Scan for the cell matching the given text and deliver its [X, Y] coordinate at center. 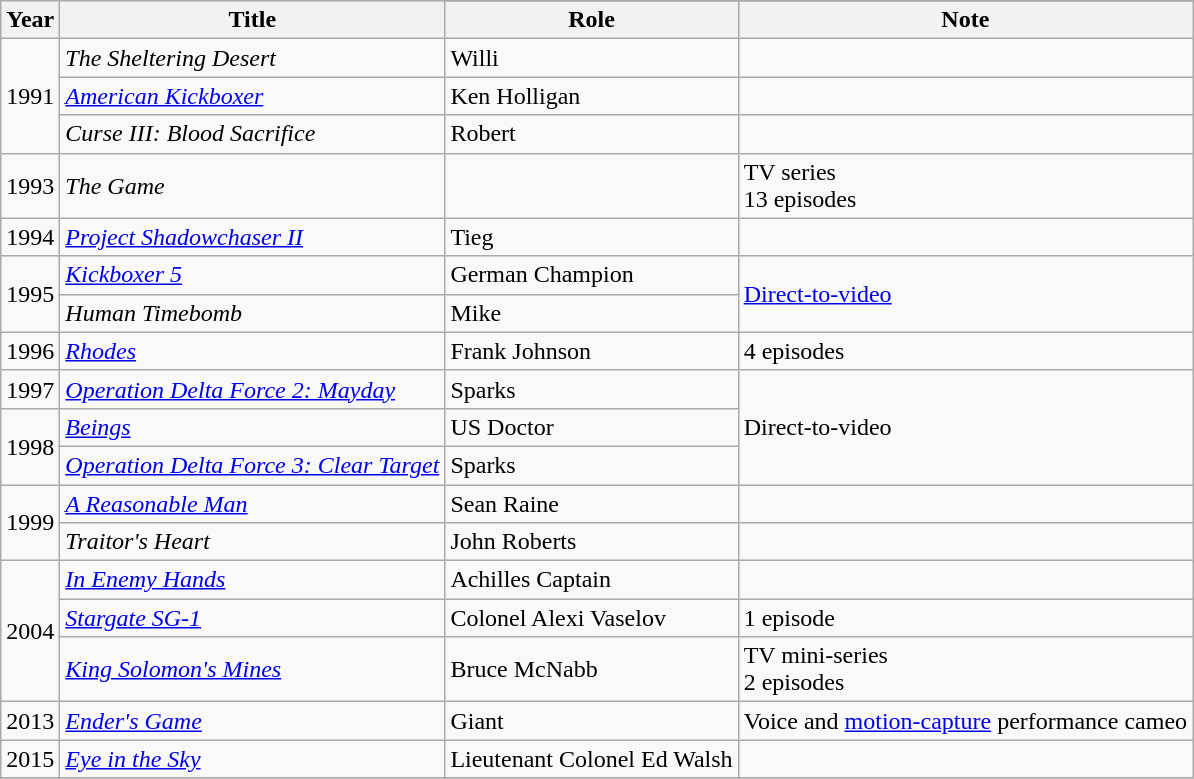
The Sheltering Desert [252, 58]
TV mini-series2 episodes [965, 670]
American Kickboxer [252, 96]
Operation Delta Force 2: Mayday [252, 389]
Frank Johnson [592, 351]
1998 [30, 446]
Human Timebomb [252, 313]
Eye in the Sky [252, 759]
Ken Holligan [592, 96]
Project Shadowchaser II [252, 237]
2015 [30, 759]
Tieg [592, 237]
Mike [592, 313]
A Reasonable Man [252, 503]
Role [592, 20]
US Doctor [592, 427]
The Game [252, 186]
Ender's Game [252, 721]
1 episode [965, 618]
John Roberts [592, 542]
Year [30, 20]
Giant [592, 721]
4 episodes [965, 351]
In Enemy Hands [252, 580]
Lieutenant Colonel Ed Walsh [592, 759]
1993 [30, 186]
Kickboxer 5 [252, 275]
1997 [30, 389]
Colonel Alexi Vaselov [592, 618]
Traitor's Heart [252, 542]
Rhodes [252, 351]
Note [965, 20]
Robert [592, 134]
Sean Raine [592, 503]
Operation Delta Force 3: Clear Target [252, 465]
1991 [30, 96]
2013 [30, 721]
Voice and motion-capture performance cameo [965, 721]
Beings [252, 427]
TV series13 episodes [965, 186]
German Champion [592, 275]
Curse III: Blood Sacrifice [252, 134]
1994 [30, 237]
Bruce McNabb [592, 670]
Willi [592, 58]
1995 [30, 294]
Achilles Captain [592, 580]
2004 [30, 632]
Title [252, 20]
King Solomon's Mines [252, 670]
1999 [30, 522]
Stargate SG-1 [252, 618]
1996 [30, 351]
